From the cell containing the given text, extract its center point as [x, y] coordinate. 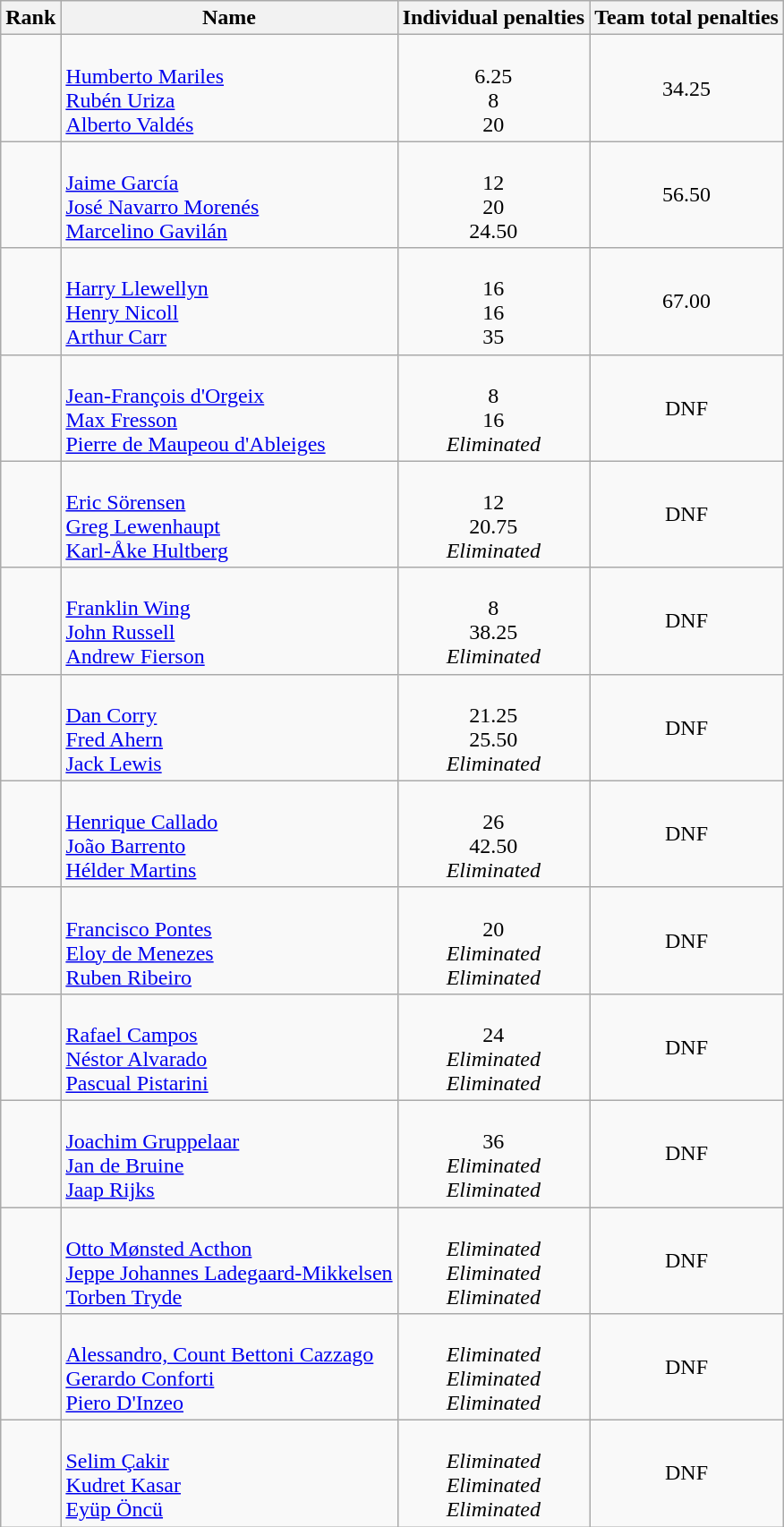
Henrique Callado João Barrento Hélder Martins [229, 834]
122024.50 [493, 195]
Harry Llewellyn Henry Nicoll Arthur Carr [229, 301]
Franklin Wing John Russell Andrew Fierson [229, 621]
Humberto Mariles Rubén Uriza Alberto Valdés [229, 88]
6.25820 [493, 88]
Team total penalties [687, 18]
Alessandro, Count Bettoni Cazzago Gerardo Conforti Piero D'Inzeo [229, 1368]
36EliminatedEliminated [493, 1153]
Eric Sörensen Greg Lewenhaupt Karl-Åke Hultberg [229, 514]
56.50 [687, 195]
Joachim Gruppelaar Jan de Bruine Jaap Rijks [229, 1153]
34.25 [687, 88]
1220.75Eliminated [493, 514]
816Eliminated [493, 408]
67.00 [687, 301]
838.25Eliminated [493, 621]
Selim Çakir Kudret Kasar Eyüp Öncü [229, 1473]
Rank [30, 18]
161635 [493, 301]
Name [229, 18]
Jean-François d'Orgeix Max Fresson Pierre de Maupeou d'Ableiges [229, 408]
Francisco Pontes Eloy de Menezes Ruben Ribeiro [229, 940]
Rafael Campos Néstor Alvarado Pascual Pistarini [229, 1047]
Jaime García José Navarro Morenés Marcelino Gavilán [229, 195]
Individual penalties [493, 18]
21.2525.50Eliminated [493, 727]
Dan Corry Fred Ahern Jack Lewis [229, 727]
24EliminatedEliminated [493, 1047]
2642.50Eliminated [493, 834]
Otto Mønsted Acthon Jeppe Johannes Ladegaard-Mikkelsen Torben Tryde [229, 1260]
20EliminatedEliminated [493, 940]
